Find where the given text appears and provide that cell's center as (X, Y) coordinate. 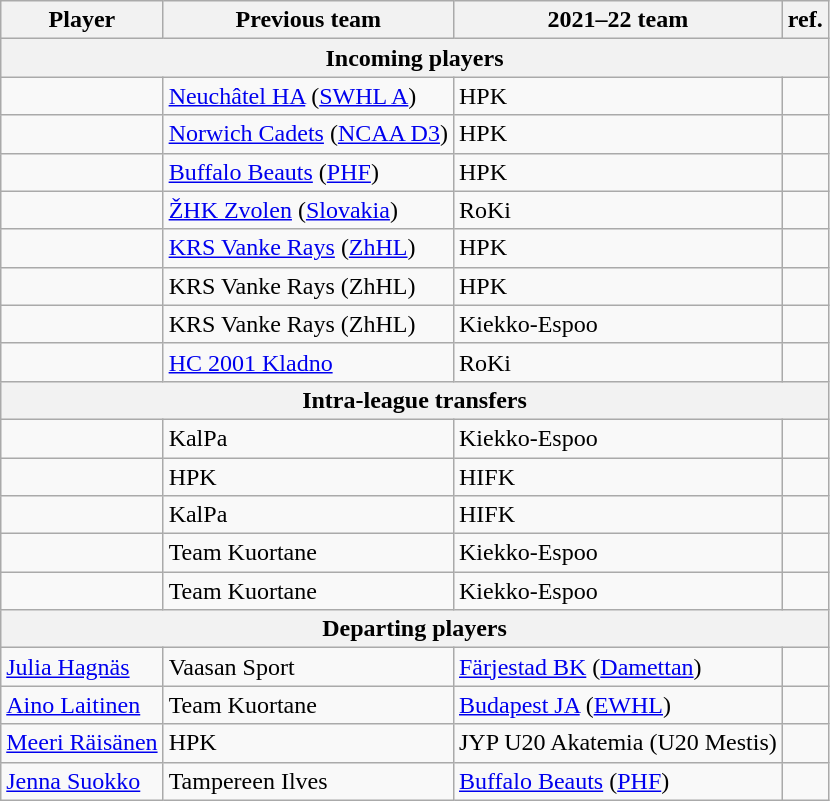
Neuchâtel HA (SWHL A) (308, 96)
Incoming players (414, 58)
Julia Hagnäs (82, 667)
Departing players (414, 629)
Färjestad BK (Damettan) (618, 667)
Player (82, 20)
2021–22 team (618, 20)
ŽHK Zvolen (Slovakia) (308, 210)
JYP U20 Akatemia (U20 Mestis) (618, 743)
ref. (805, 20)
HC 2001 Kladno (308, 362)
Meeri Räisänen (82, 743)
Budapest JA (EWHL) (618, 705)
Jenna Suokko (82, 781)
Aino Laitinen (82, 705)
Intra-league transfers (414, 400)
Norwich Cadets (NCAA D3) (308, 134)
Tampereen Ilves (308, 781)
Previous team (308, 20)
Vaasan Sport (308, 667)
